Capture the cell that displays the provided text and extract its (x, y) central coordinate. 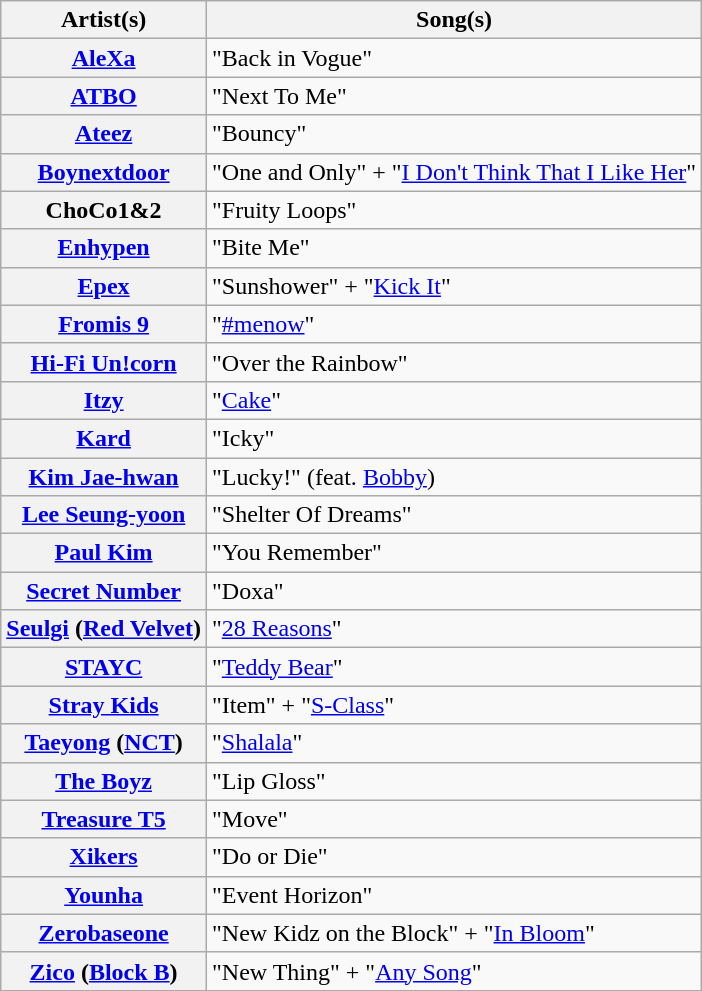
Itzy (104, 400)
Kard (104, 438)
STAYC (104, 667)
"Teddy Bear" (454, 667)
Paul Kim (104, 553)
"Cake" (454, 400)
Fromis 9 (104, 324)
"Bite Me" (454, 248)
"Sunshower" + "Kick It" (454, 286)
"Over the Rainbow" (454, 362)
The Boyz (104, 781)
"Next To Me" (454, 96)
Hi-Fi Un!corn (104, 362)
"Event Horizon" (454, 895)
"Item" + "S-Class" (454, 705)
"Fruity Loops" (454, 210)
Treasure T5 (104, 819)
"28 Reasons" (454, 629)
"Do or Die" (454, 857)
ChoCo1&2 (104, 210)
Epex (104, 286)
"Lucky!" (feat. Bobby) (454, 477)
Seulgi (Red Velvet) (104, 629)
"New Thing" + "Any Song" (454, 971)
Zico (Block B) (104, 971)
Boynextdoor (104, 172)
Enhypen (104, 248)
"Back in Vogue" (454, 58)
"Move" (454, 819)
AleXa (104, 58)
"You Remember" (454, 553)
Secret Number (104, 591)
Stray Kids (104, 705)
Kim Jae-hwan (104, 477)
"New Kidz on the Block" + "In Bloom" (454, 933)
"Lip Gloss" (454, 781)
Zerobaseone (104, 933)
Lee Seung-yoon (104, 515)
"Bouncy" (454, 134)
"Icky" (454, 438)
"#menow" (454, 324)
Ateez (104, 134)
ATBO (104, 96)
Xikers (104, 857)
Younha (104, 895)
Song(s) (454, 20)
"One and Only" + "I Don't Think That I Like Her" (454, 172)
"Doxa" (454, 591)
Artist(s) (104, 20)
"Shalala" (454, 743)
Taeyong (NCT) (104, 743)
"Shelter Of Dreams" (454, 515)
